Search for the cell housing the specified text and yield its (X, Y) center coordinate. 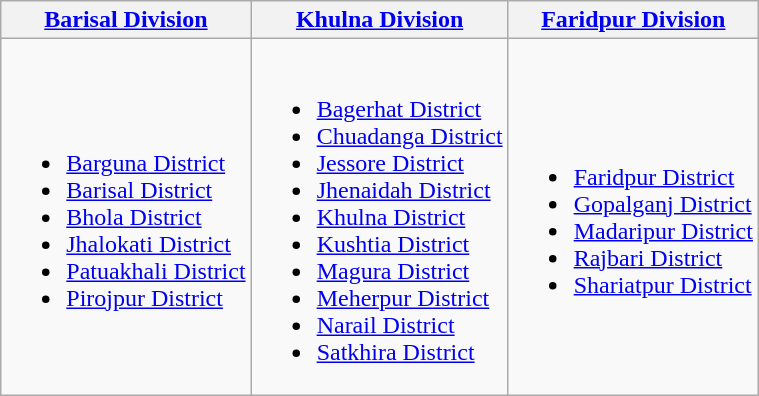
Barisal Division (126, 20)
Faridpur Division (633, 20)
Khulna Division (380, 20)
Faridpur DistrictGopalganj DistrictMadaripur DistrictRajbari DistrictShariatpur District (633, 217)
Barguna DistrictBarisal DistrictBhola DistrictJhalokati DistrictPatuakhali DistrictPirojpur District (126, 217)
